For the text-containing cell, return its midpoint in [X, Y] coordinate format. 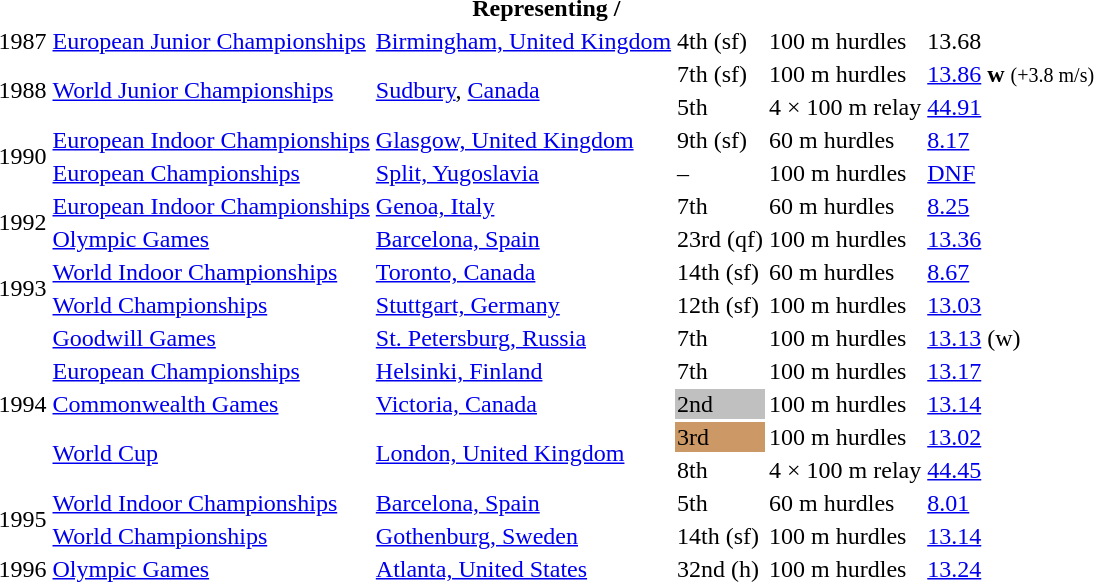
World Junior Championships [211, 90]
Sudbury, Canada [523, 90]
St. Petersburg, Russia [523, 338]
9th (sf) [720, 140]
Gothenburg, Sweden [523, 536]
Helsinki, Finland [523, 371]
Stuttgart, Germany [523, 305]
Goodwill Games [211, 338]
8th [720, 470]
Commonwealth Games [211, 404]
4th (sf) [720, 41]
European Junior Championships [211, 41]
23rd (qf) [720, 239]
– [720, 173]
12th (sf) [720, 305]
Victoria, Canada [523, 404]
Split, Yugoslavia [523, 173]
World Cup [211, 454]
Olympic Games [211, 239]
2nd [720, 404]
Glasgow, United Kingdom [523, 140]
7th (sf) [720, 74]
Genoa, Italy [523, 206]
London, United Kingdom [523, 454]
Birmingham, United Kingdom [523, 41]
3rd [720, 437]
Toronto, Canada [523, 272]
